Provide the (x, y) coordinate of the cell's center where the given text is located.  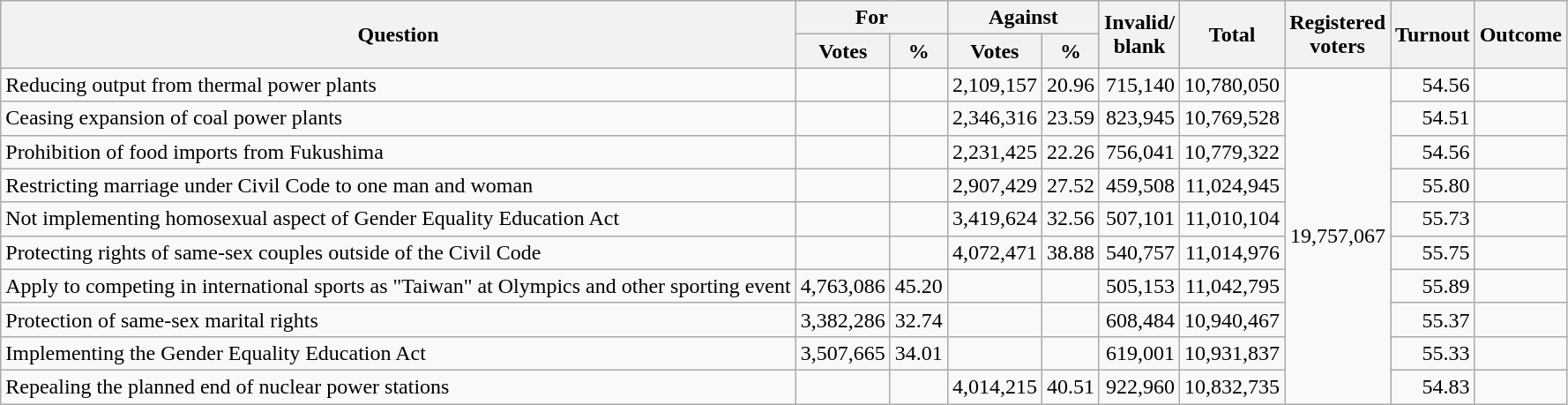
10,769,528 (1233, 118)
Prohibition of food imports from Fukushima (399, 152)
3,382,286 (843, 319)
2,109,157 (995, 85)
2,346,316 (995, 118)
507,101 (1139, 219)
Repealing the planned end of nuclear power stations (399, 386)
715,140 (1139, 85)
619,001 (1139, 353)
Turnout (1433, 34)
Invalid/blank (1139, 34)
54.51 (1433, 118)
459,508 (1139, 185)
756,041 (1139, 152)
23.59 (1071, 118)
10,832,735 (1233, 386)
608,484 (1139, 319)
32.74 (919, 319)
3,419,624 (995, 219)
2,231,425 (995, 152)
3,507,665 (843, 353)
Restricting marriage under Civil Code to one man and woman (399, 185)
10,780,050 (1233, 85)
10,931,837 (1233, 353)
19,757,067 (1338, 236)
Implementing the Gender Equality Education Act (399, 353)
11,042,795 (1233, 286)
55.73 (1433, 219)
11,024,945 (1233, 185)
55.89 (1433, 286)
4,014,215 (995, 386)
55.37 (1433, 319)
11,014,976 (1233, 252)
10,940,467 (1233, 319)
55.75 (1433, 252)
55.80 (1433, 185)
32.56 (1071, 219)
Against (1023, 18)
4,763,086 (843, 286)
Protecting rights of same-sex couples outside of the Civil Code (399, 252)
22.26 (1071, 152)
10,779,322 (1233, 152)
34.01 (919, 353)
Protection of same-sex marital rights (399, 319)
Reducing output from thermal power plants (399, 85)
For (871, 18)
Registeredvoters (1338, 34)
27.52 (1071, 185)
38.88 (1071, 252)
45.20 (919, 286)
Ceasing expansion of coal power plants (399, 118)
540,757 (1139, 252)
4,072,471 (995, 252)
Total (1233, 34)
823,945 (1139, 118)
20.96 (1071, 85)
2,907,429 (995, 185)
11,010,104 (1233, 219)
55.33 (1433, 353)
505,153 (1139, 286)
Not implementing homosexual aspect of Gender Equality Education Act (399, 219)
40.51 (1071, 386)
Question (399, 34)
54.83 (1433, 386)
Outcome (1520, 34)
Apply to competing in international sports as "Taiwan" at Olympics and other sporting event (399, 286)
922,960 (1139, 386)
